Return [X, Y] of the center of cell containing provided text 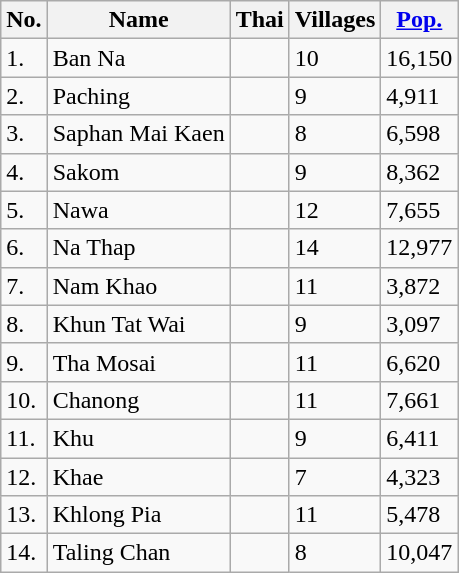
8,362 [420, 172]
4,323 [420, 477]
10,047 [420, 553]
6,620 [420, 362]
14 [335, 248]
Thai [260, 20]
Nam Khao [138, 286]
3,097 [420, 324]
Tha Mosai [138, 362]
12 [335, 210]
5. [24, 210]
12. [24, 477]
No. [24, 20]
Villages [335, 20]
1. [24, 58]
16,150 [420, 58]
Ban Na [138, 58]
4,911 [420, 96]
10 [335, 58]
Pop. [420, 20]
Khun Tat Wai [138, 324]
Chanong [138, 400]
14. [24, 553]
7 [335, 477]
Nawa [138, 210]
Khae [138, 477]
2. [24, 96]
13. [24, 515]
Paching [138, 96]
11. [24, 438]
Saphan Mai Kaen [138, 134]
3. [24, 134]
5,478 [420, 515]
8. [24, 324]
6,411 [420, 438]
10. [24, 400]
7,655 [420, 210]
9. [24, 362]
Na Thap [138, 248]
6,598 [420, 134]
12,977 [420, 248]
4. [24, 172]
7. [24, 286]
3,872 [420, 286]
6. [24, 248]
Name [138, 20]
Khu [138, 438]
7,661 [420, 400]
Khlong Pia [138, 515]
Taling Chan [138, 553]
Sakom [138, 172]
